Find where the given text appears and provide that cell's center as [X, Y] coordinate. 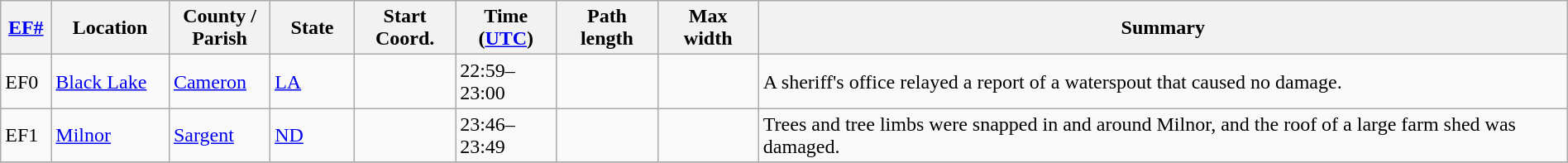
Max width [708, 28]
State [313, 28]
Black Lake [111, 81]
Sargent [219, 136]
Time (UTC) [506, 28]
Summary [1163, 28]
A sheriff's office relayed a report of a waterspout that caused no damage. [1163, 81]
Start Coord. [404, 28]
Milnor [111, 136]
County / Parish [219, 28]
EF# [26, 28]
23:46–23:49 [506, 136]
ND [313, 136]
LA [313, 81]
Cameron [219, 81]
Path length [607, 28]
EF0 [26, 81]
Location [111, 28]
EF1 [26, 136]
22:59–23:00 [506, 81]
Trees and tree limbs were snapped in and around Milnor, and the roof of a large farm shed was damaged. [1163, 136]
